Scan for the cell matching the given text and deliver its (x, y) coordinate at center. 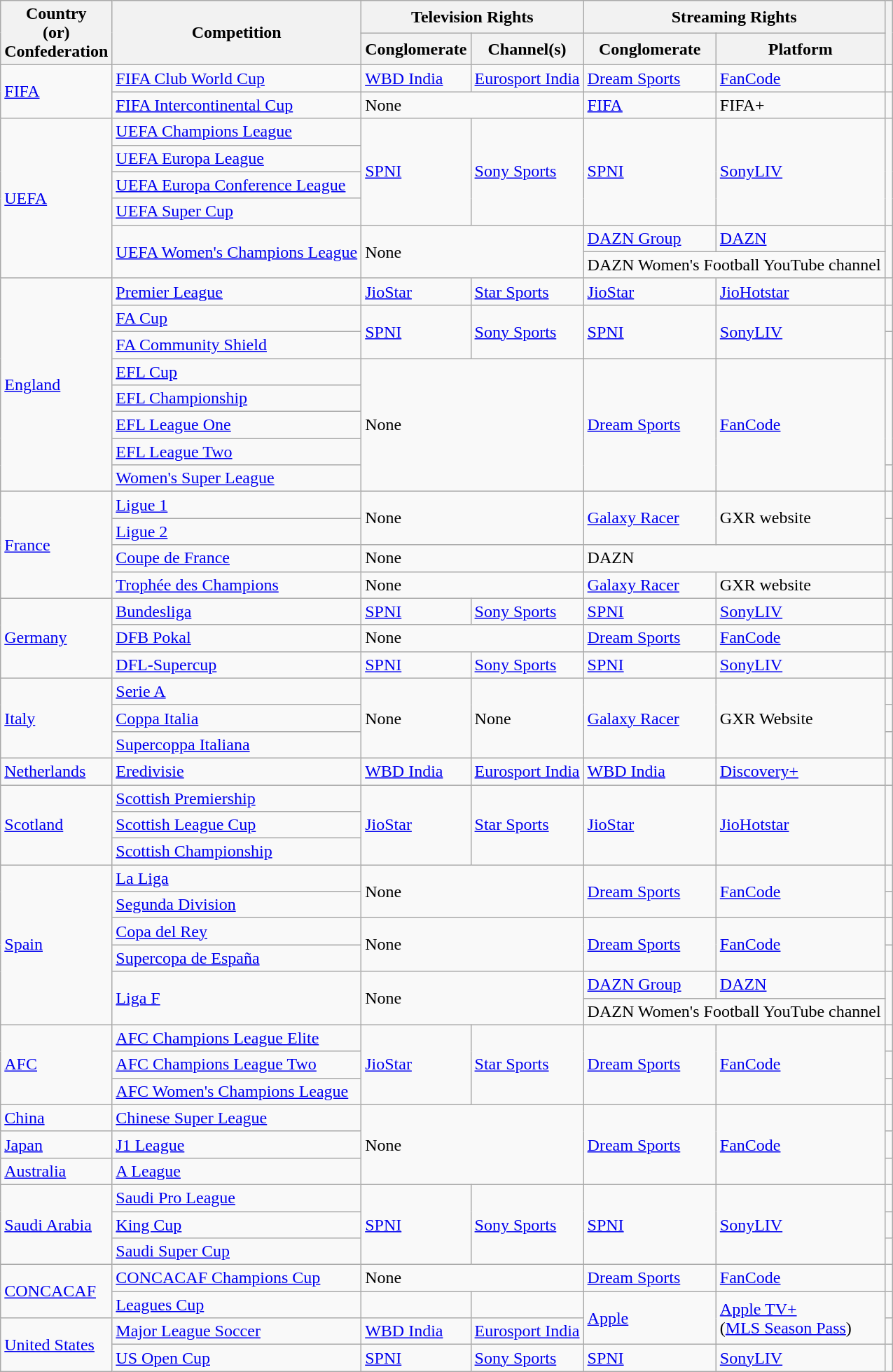
Scottish Premiership (237, 798)
EFL Championship (237, 399)
Women's Super League (237, 478)
Netherlands (56, 771)
Platform (800, 49)
US Open Cup (237, 1358)
CONCACAF (56, 1291)
Segunda Division (237, 905)
J1 League (237, 1144)
China (56, 1118)
Scottish League Cup (237, 825)
Trophée des Champions (237, 585)
FIFA+ (800, 105)
EFL League One (237, 425)
Ligue 2 (237, 532)
Supercoppa Italiana (237, 744)
Streaming Rights (734, 17)
FA Cup (237, 318)
King Cup (237, 1225)
UEFA Women's Champions League (237, 251)
CONCACAF Champions Cup (237, 1278)
France (56, 545)
EFL Cup (237, 372)
Coppa Italia (237, 718)
Japan (56, 1144)
AFC Champions League Elite (237, 1038)
La Liga (237, 878)
A League (237, 1171)
UEFA Champions League (237, 132)
United States (56, 1345)
Saudi Pro League (237, 1198)
Chinese Super League (237, 1118)
Coupe de France (237, 558)
UEFA Europa Conference League (237, 185)
Channel(s) (527, 49)
Saudi Arabia (56, 1224)
Premier League (237, 291)
Major League Soccer (237, 1331)
Leagues Cup (237, 1305)
Serie A (237, 691)
AFC Champions League Two (237, 1065)
Competition (237, 33)
Country(or)Confederation (56, 33)
Discovery+ (800, 771)
UEFA Europa League (237, 158)
DFL-Supercup (237, 665)
Apple (650, 1318)
Ligue 1 (237, 505)
Copa del Rey (237, 931)
AFC (56, 1065)
FA Community Shield (237, 345)
Bundesliga (237, 611)
UEFA Super Cup (237, 212)
UEFA (56, 198)
Television Rights (472, 17)
AFC Women's Champions League (237, 1091)
Italy (56, 718)
FIFA Club World Cup (237, 78)
FIFA Intercontinental Cup (237, 105)
DFB Pokal (237, 638)
Eredivisie (237, 771)
Liga F (237, 998)
Scotland (56, 824)
Apple TV+(MLS Season Pass) (800, 1318)
Germany (56, 638)
Scottish Championship (237, 852)
GXR Website (800, 718)
EFL League Two (237, 452)
Saudi Super Cup (237, 1252)
England (56, 384)
Spain (56, 945)
Australia (56, 1171)
Supercopa de España (237, 958)
